Detect which cell encompasses the target text, then output its (x, y) center coordinate. 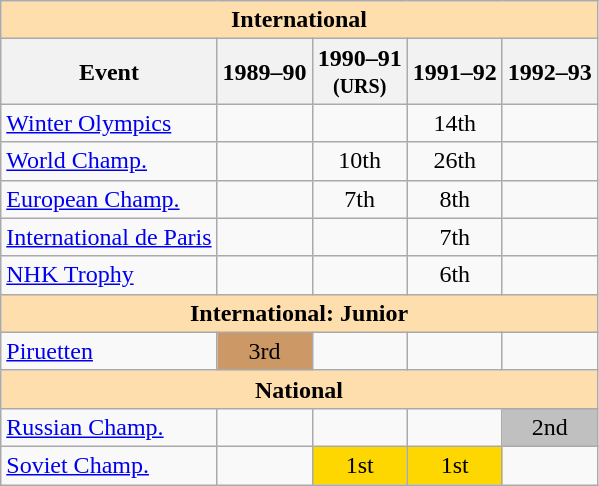
8th (454, 199)
Soviet Champ. (109, 465)
International: Junior (300, 313)
Piruetten (109, 351)
3rd (264, 351)
Russian Champ. (109, 427)
Winter Olympics (109, 123)
World Champ. (109, 161)
International de Paris (109, 237)
2nd (550, 427)
1991–92 (454, 72)
1992–93 (550, 72)
6th (454, 275)
1990–91(URS) (360, 72)
Event (109, 72)
26th (454, 161)
National (300, 389)
NHK Trophy (109, 275)
14th (454, 123)
1989–90 (264, 72)
European Champ. (109, 199)
10th (360, 161)
International (300, 20)
